Determine the [X, Y] coordinate at the center of the cell enclosing the given text.  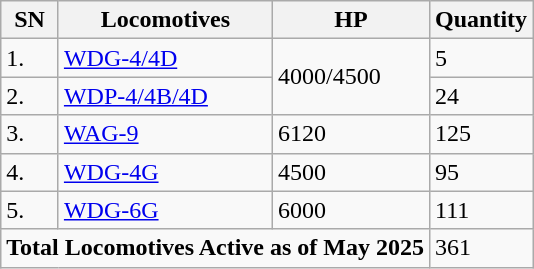
4500 [350, 172]
WDG-4G [165, 172]
125 [482, 134]
Quantity [482, 20]
HP [350, 20]
361 [482, 248]
111 [482, 210]
6000 [350, 210]
WDG-4/4D [165, 58]
5 [482, 58]
WDG-6G [165, 210]
SN [30, 20]
5. [30, 210]
6120 [350, 134]
3. [30, 134]
WAG-9 [165, 134]
95 [482, 172]
1. [30, 58]
4000/4500 [350, 77]
Total Locomotives Active as of May 2025 [216, 248]
24 [482, 96]
WDP-4/4B/4D [165, 96]
Locomotives [165, 20]
4. [30, 172]
2. [30, 96]
